Extract the (x, y) coordinate from the center of the cell holding the provided text.  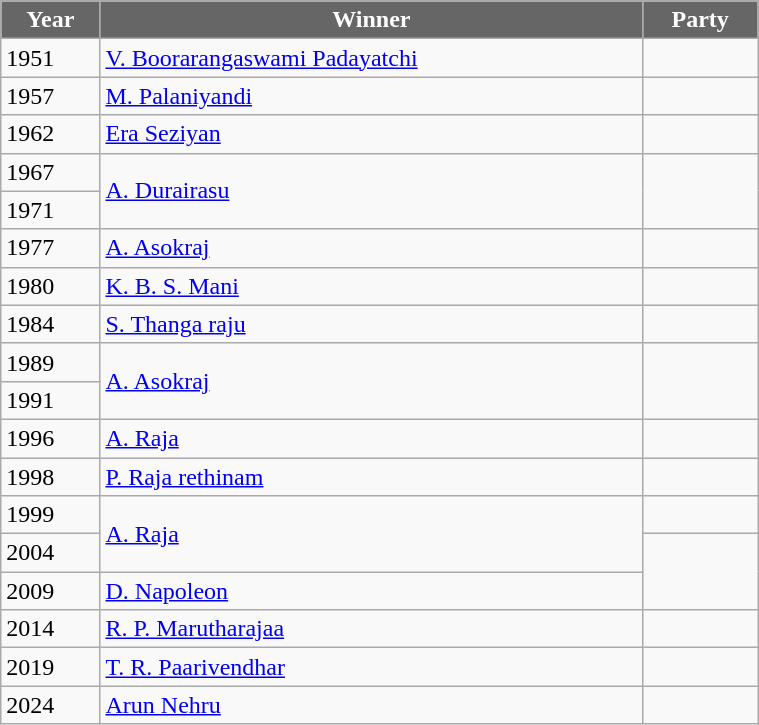
M. Palaniyandi (372, 96)
2004 (50, 553)
1951 (50, 58)
D. Napoleon (372, 591)
V. Boorarangaswami Padayatchi (372, 58)
Year (50, 20)
T. R. Paarivendhar (372, 667)
1980 (50, 286)
2009 (50, 591)
1984 (50, 324)
1996 (50, 438)
K. B. S. Mani (372, 286)
2014 (50, 629)
Era Seziyan (372, 134)
Winner (372, 20)
S. Thanga raju (372, 324)
R. P. Marutharajaa (372, 629)
1991 (50, 400)
A. Durairasu (372, 191)
1962 (50, 134)
Party (700, 20)
Arun Nehru (372, 705)
1999 (50, 515)
P. Raja rethinam (372, 477)
1977 (50, 248)
1971 (50, 210)
2024 (50, 705)
1967 (50, 172)
1957 (50, 96)
1998 (50, 477)
2019 (50, 667)
1989 (50, 362)
